Locate the cell with the specified text and output its (X, Y) center coordinate. 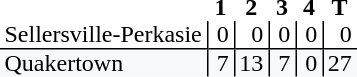
Sellersville-Perkasie (104, 35)
27 (340, 63)
Quakertown (104, 63)
13 (251, 63)
